For the text-containing cell, return its midpoint in [x, y] coordinate format. 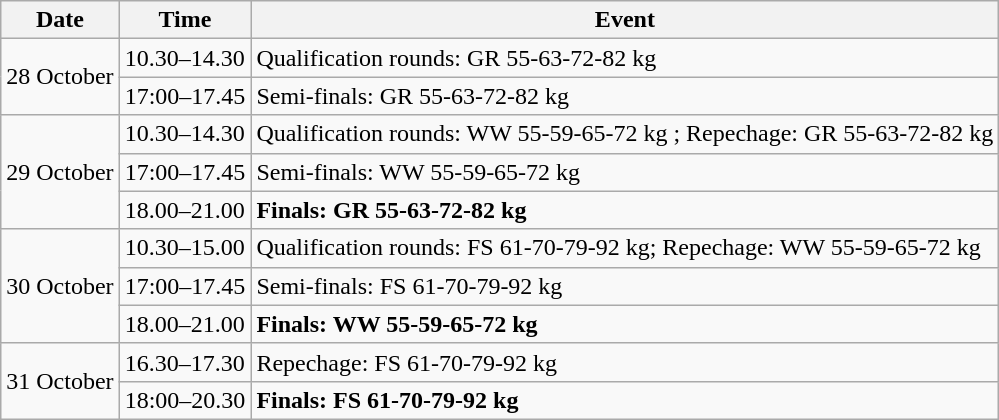
Repechage: FS 61-70-79-92 kg [625, 362]
Semi-finals: WW 55-59-65-72 kg [625, 172]
29 October [60, 172]
Qualification rounds: GR 55-63-72-82 kg [625, 58]
16.30–17.30 [185, 362]
28 October [60, 77]
Qualification rounds: FS 61-70-79-92 kg; Repechage: WW 55-59-65-72 kg [625, 248]
Finals: GR 55-63-72-82 kg [625, 210]
31 October [60, 381]
Finals: FS 61-70-79-92 kg [625, 400]
Finals: WW 55-59-65-72 kg [625, 324]
Qualification rounds: WW 55-59-65-72 kg ; Repechage: GR 55-63-72-82 kg [625, 134]
Semi-finals: GR 55-63-72-82 kg [625, 96]
30 October [60, 286]
Time [185, 20]
Semi-finals: FS 61-70-79-92 kg [625, 286]
10.30–15.00 [185, 248]
18:00–20.30 [185, 400]
Date [60, 20]
Event [625, 20]
